Detect which cell encompasses the target text, then output its [x, y] center coordinate. 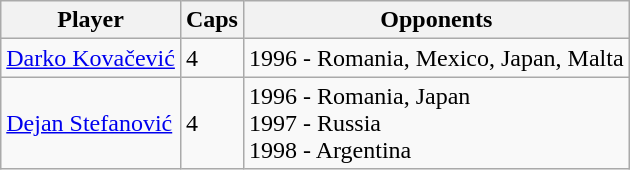
Opponents [436, 20]
1996 - Romania, Mexico, Japan, Malta [436, 58]
Player [91, 20]
Dejan Stefanović [91, 123]
1996 - Romania, Japan1997 - Russia1998 - Argentina [436, 123]
Darko Kovačević [91, 58]
Caps [212, 20]
